Scan for the cell matching the given text and deliver its [x, y] coordinate at center. 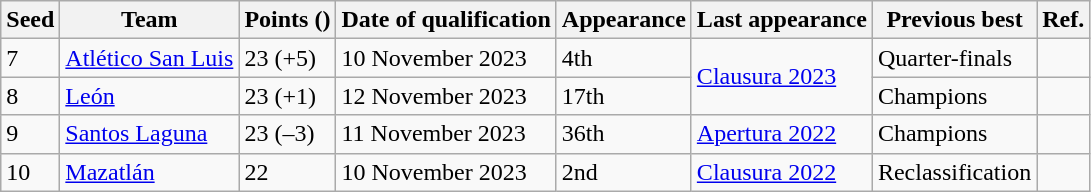
12 November 2023 [446, 96]
9 [30, 134]
11 November 2023 [446, 134]
22 [288, 172]
Apertura 2022 [782, 134]
10 [30, 172]
Ref. [1064, 20]
7 [30, 58]
Team [150, 20]
23 (+5) [288, 58]
23 (–3) [288, 134]
17th [624, 96]
Clausura 2022 [782, 172]
Previous best [954, 20]
2nd [624, 172]
León [150, 96]
Clausura 2023 [782, 77]
Seed [30, 20]
8 [30, 96]
Santos Laguna [150, 134]
Quarter-finals [954, 58]
Mazatlán [150, 172]
Points () [288, 20]
Appearance [624, 20]
Last appearance [782, 20]
36th [624, 134]
23 (+1) [288, 96]
Date of qualification [446, 20]
4th [624, 58]
Atlético San Luis [150, 58]
Reclassification [954, 172]
